Detect which cell encompasses the target text, then output its [X, Y] center coordinate. 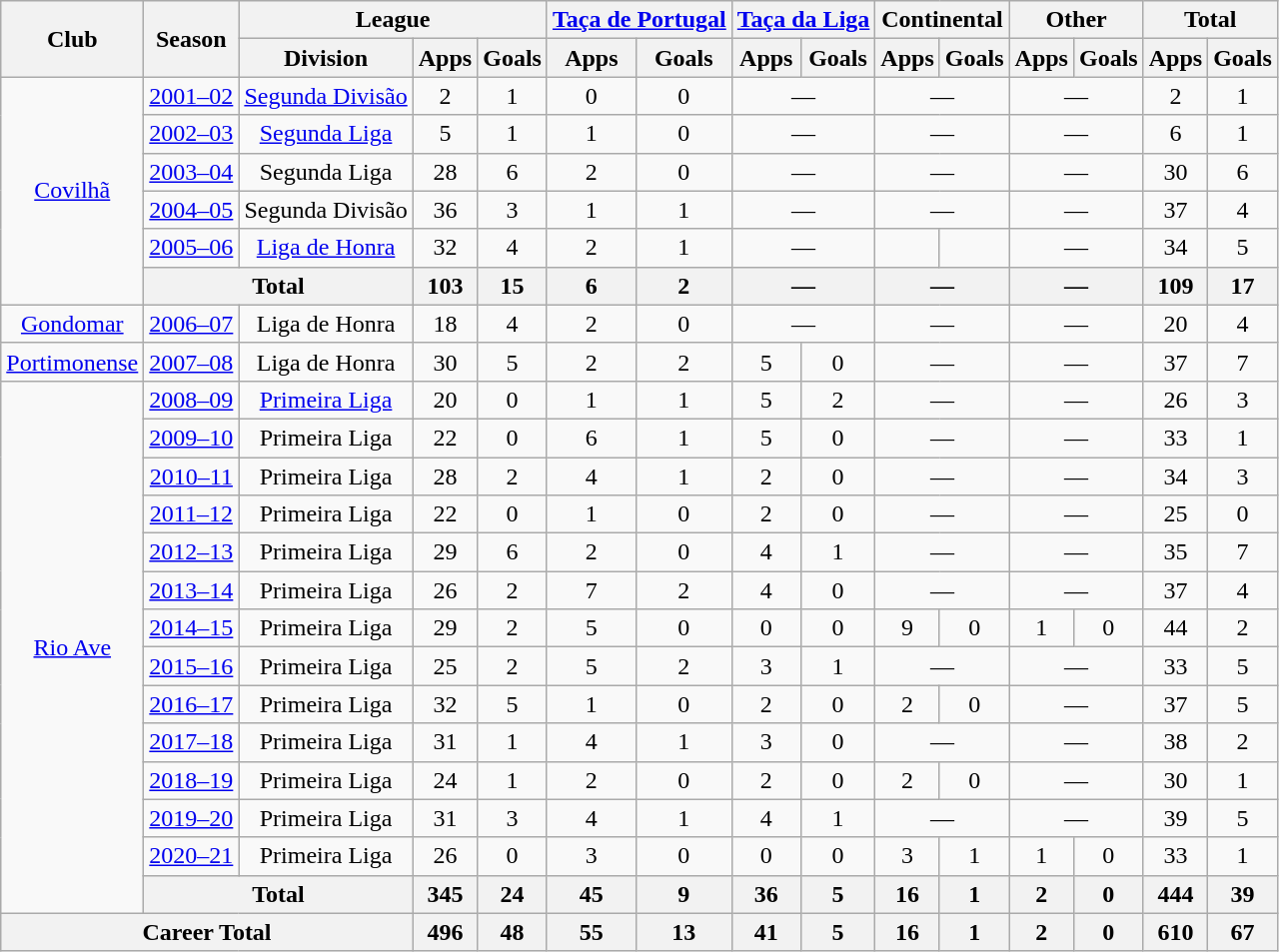
2008–09 [192, 400]
2020–21 [192, 856]
109 [1175, 286]
44 [1175, 628]
2001–02 [192, 96]
17 [1243, 286]
610 [1175, 932]
2019–20 [192, 818]
2010–11 [192, 476]
2006–07 [192, 324]
496 [445, 932]
2014–15 [192, 628]
2018–19 [192, 780]
2005–06 [192, 248]
2015–16 [192, 666]
2013–14 [192, 590]
Other [1076, 20]
2011–12 [192, 514]
45 [592, 894]
55 [592, 932]
15 [513, 286]
Covilhã [72, 191]
48 [513, 932]
38 [1175, 742]
2009–10 [192, 438]
41 [765, 932]
Season [192, 39]
2002–03 [192, 134]
103 [445, 286]
13 [683, 932]
Portimonense [72, 362]
2004–05 [192, 210]
18 [445, 324]
345 [445, 894]
Continental [942, 20]
Gondomar [72, 324]
Rio Ave [72, 647]
Taça de Portugal [639, 20]
2017–18 [192, 742]
2012–13 [192, 552]
67 [1243, 932]
Club [72, 39]
League [394, 20]
Division [326, 58]
2003–04 [192, 172]
2016–17 [192, 704]
2007–08 [192, 362]
444 [1175, 894]
Taça da Liga [803, 20]
Career Total [207, 932]
35 [1175, 552]
